From the cell containing the given text, extract its center point as [x, y] coordinate. 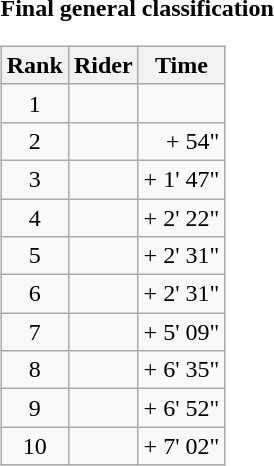
+ 6' 52" [182, 408]
2 [34, 141]
+ 7' 02" [182, 446]
6 [34, 294]
+ 6' 35" [182, 370]
Time [182, 65]
+ 5' 09" [182, 332]
Rank [34, 65]
+ 1' 47" [182, 179]
9 [34, 408]
+ 2' 22" [182, 217]
5 [34, 256]
10 [34, 446]
+ 54" [182, 141]
3 [34, 179]
1 [34, 103]
Rider [103, 65]
4 [34, 217]
7 [34, 332]
8 [34, 370]
